Search for the cell housing the specified text and yield its (X, Y) center coordinate. 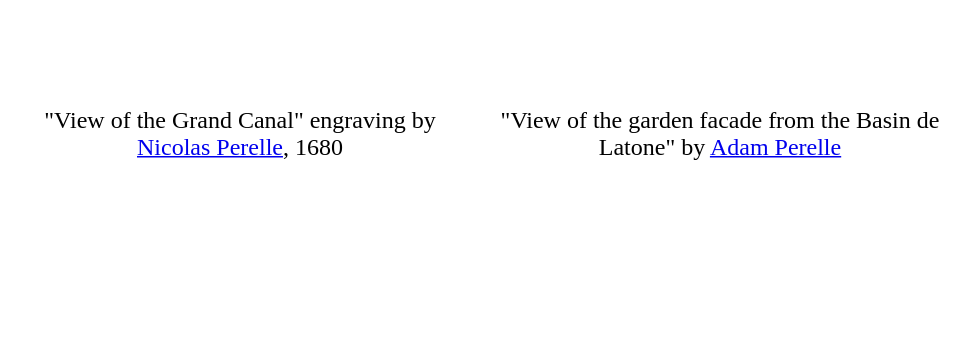
"View of the garden facade from the Basin de Latone" by Adam Perelle (720, 218)
"View of the Grand Canal" engraving by Nicolas Perelle, 1680 (240, 218)
